Output the (x, y) coordinate of the center of the cell containing the given text.  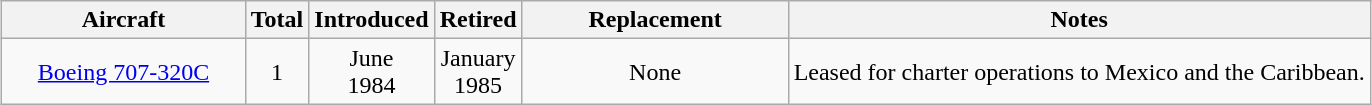
Total (277, 20)
None (655, 72)
Leased for charter operations to Mexico and the Caribbean. (1079, 72)
Replacement (655, 20)
Retired (478, 20)
January1985 (478, 72)
Introduced (372, 20)
1 (277, 72)
June1984 (372, 72)
Notes (1079, 20)
Boeing 707-320C (124, 72)
Aircraft (124, 20)
